Locate the cell with the specified text and output its [x, y] center coordinate. 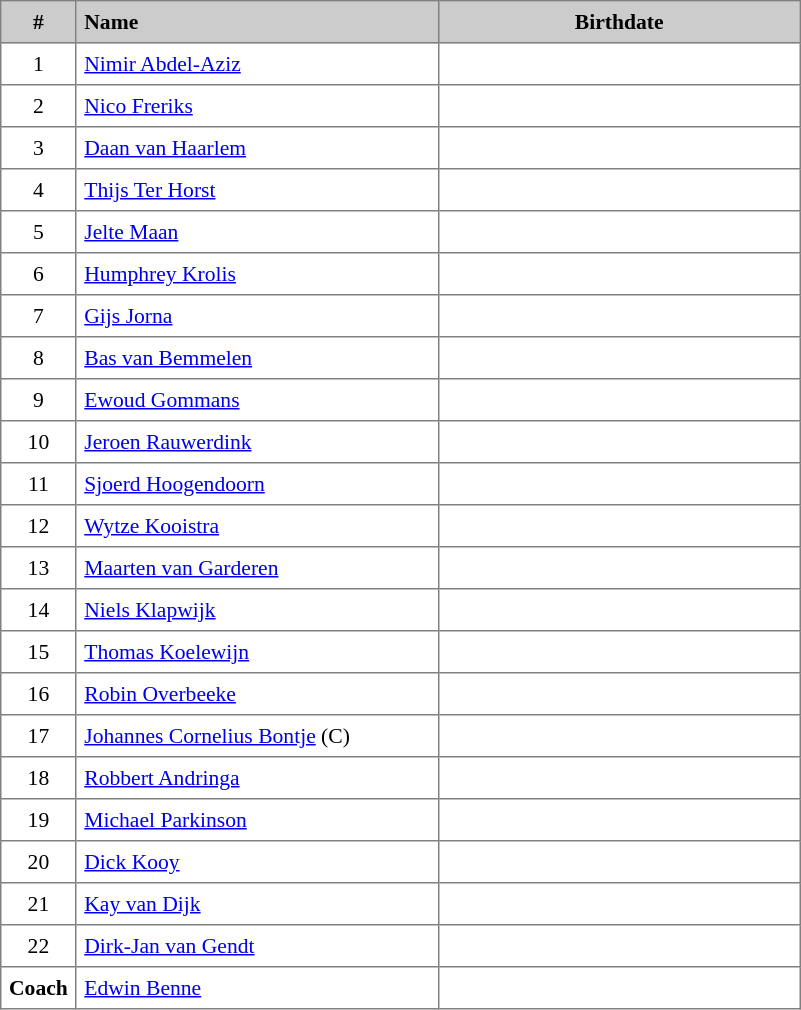
Thomas Koelewijn [257, 652]
Wytze Kooistra [257, 526]
10 [38, 442]
21 [38, 904]
9 [38, 400]
Maarten van Garderen [257, 568]
18 [38, 778]
Daan van Haarlem [257, 148]
Name [257, 22]
12 [38, 526]
1 [38, 64]
Thijs Ter Horst [257, 190]
Humphrey Krolis [257, 274]
17 [38, 736]
Dick Kooy [257, 862]
Jeroen Rauwerdink [257, 442]
Coach [38, 988]
15 [38, 652]
Sjoerd Hoogendoorn [257, 484]
22 [38, 946]
# [38, 22]
Jelte Maan [257, 232]
4 [38, 190]
20 [38, 862]
6 [38, 274]
Niels Klapwijk [257, 610]
Michael Parkinson [257, 820]
Nimir Abdel-Aziz [257, 64]
Robin Overbeeke [257, 694]
13 [38, 568]
Johannes Cornelius Bontje (C) [257, 736]
3 [38, 148]
16 [38, 694]
11 [38, 484]
14 [38, 610]
Gijs Jorna [257, 316]
19 [38, 820]
Ewoud Gommans [257, 400]
Nico Freriks [257, 106]
Dirk-Jan van Gendt [257, 946]
Robbert Andringa [257, 778]
Edwin Benne [257, 988]
2 [38, 106]
5 [38, 232]
Bas van Bemmelen [257, 358]
Birthdate [619, 22]
Kay van Dijk [257, 904]
7 [38, 316]
8 [38, 358]
